Find where the given text appears and provide that cell's center as (x, y) coordinate. 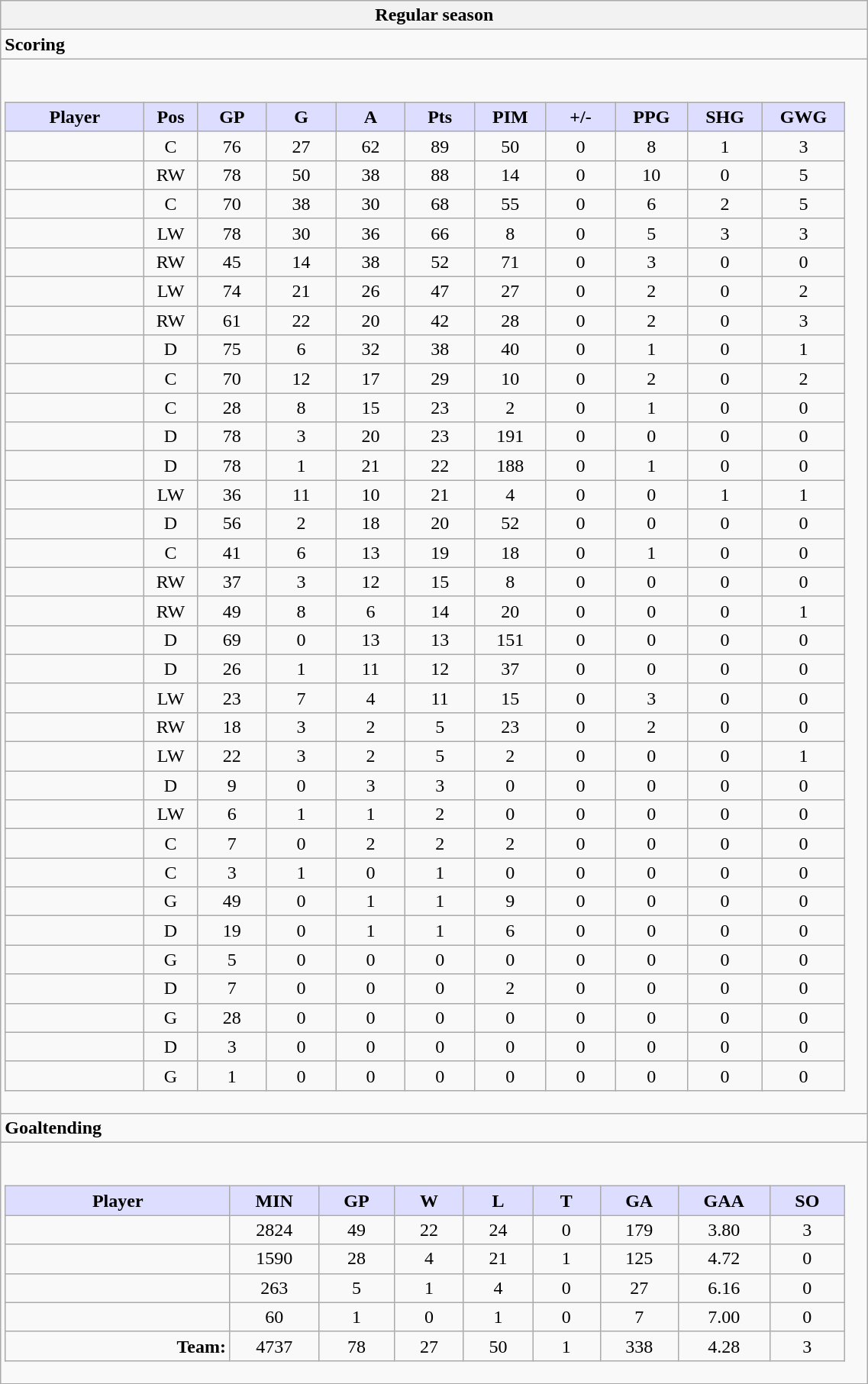
88 (440, 175)
68 (440, 204)
125 (639, 1259)
PIM (511, 117)
74 (232, 292)
7.00 (724, 1317)
SO (807, 1201)
47 (440, 292)
T (566, 1201)
69 (232, 640)
Goaltending (434, 1128)
W (429, 1201)
151 (511, 640)
4737 (274, 1346)
SHG (725, 117)
Team: (118, 1346)
GA (639, 1201)
76 (232, 146)
PPG (652, 117)
56 (232, 524)
+/- (580, 117)
60 (274, 1317)
191 (511, 437)
29 (440, 379)
Pos (171, 117)
17 (371, 379)
71 (511, 262)
40 (511, 350)
GWG (803, 117)
24 (498, 1230)
45 (232, 262)
GAA (724, 1201)
263 (274, 1288)
Scoring (434, 44)
42 (440, 321)
61 (232, 321)
6.16 (724, 1288)
3.80 (724, 1230)
75 (232, 350)
89 (440, 146)
4.28 (724, 1346)
L (498, 1201)
4.72 (724, 1259)
338 (639, 1346)
62 (371, 146)
2824 (274, 1230)
188 (511, 466)
179 (639, 1230)
MIN (274, 1201)
Regular season (434, 15)
55 (511, 204)
A (371, 117)
41 (232, 553)
Pts (440, 117)
1590 (274, 1259)
66 (440, 233)
32 (371, 350)
